Identify which cell holds the provided text, then report its [X, Y] central coordinate. 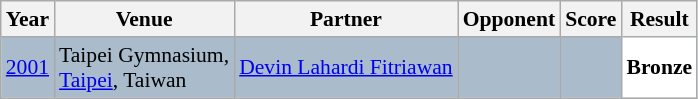
Partner [346, 19]
Devin Lahardi Fitriawan [346, 68]
2001 [28, 68]
Score [590, 19]
Result [659, 19]
Opponent [510, 19]
Taipei Gymnasium,Taipei, Taiwan [144, 68]
Year [28, 19]
Venue [144, 19]
Bronze [659, 68]
